Capture the cell that displays the provided text and extract its [x, y] central coordinate. 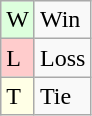
W [18, 20]
Win [62, 20]
T [18, 96]
Tie [62, 96]
Loss [62, 58]
L [18, 58]
